Provide the (x, y) coordinate of the cell's center where the given text is located.  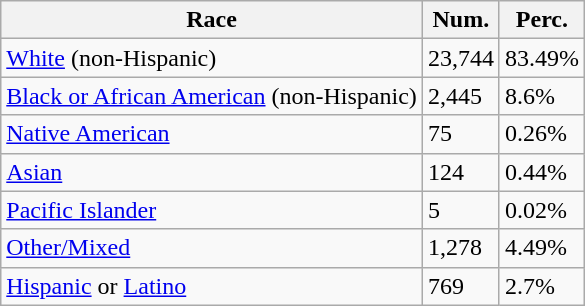
4.49% (542, 248)
83.49% (542, 58)
769 (460, 286)
2.7% (542, 286)
Race (212, 20)
0.44% (542, 172)
Native American (212, 134)
1,278 (460, 248)
Num. (460, 20)
Pacific Islander (212, 210)
5 (460, 210)
Hispanic or Latino (212, 286)
Asian (212, 172)
Perc. (542, 20)
Other/Mixed (212, 248)
8.6% (542, 96)
0.26% (542, 134)
2,445 (460, 96)
0.02% (542, 210)
23,744 (460, 58)
Black or African American (non-Hispanic) (212, 96)
124 (460, 172)
75 (460, 134)
White (non-Hispanic) (212, 58)
